Return the (X, Y) coordinate for the center point of the cell that contains the specified text.  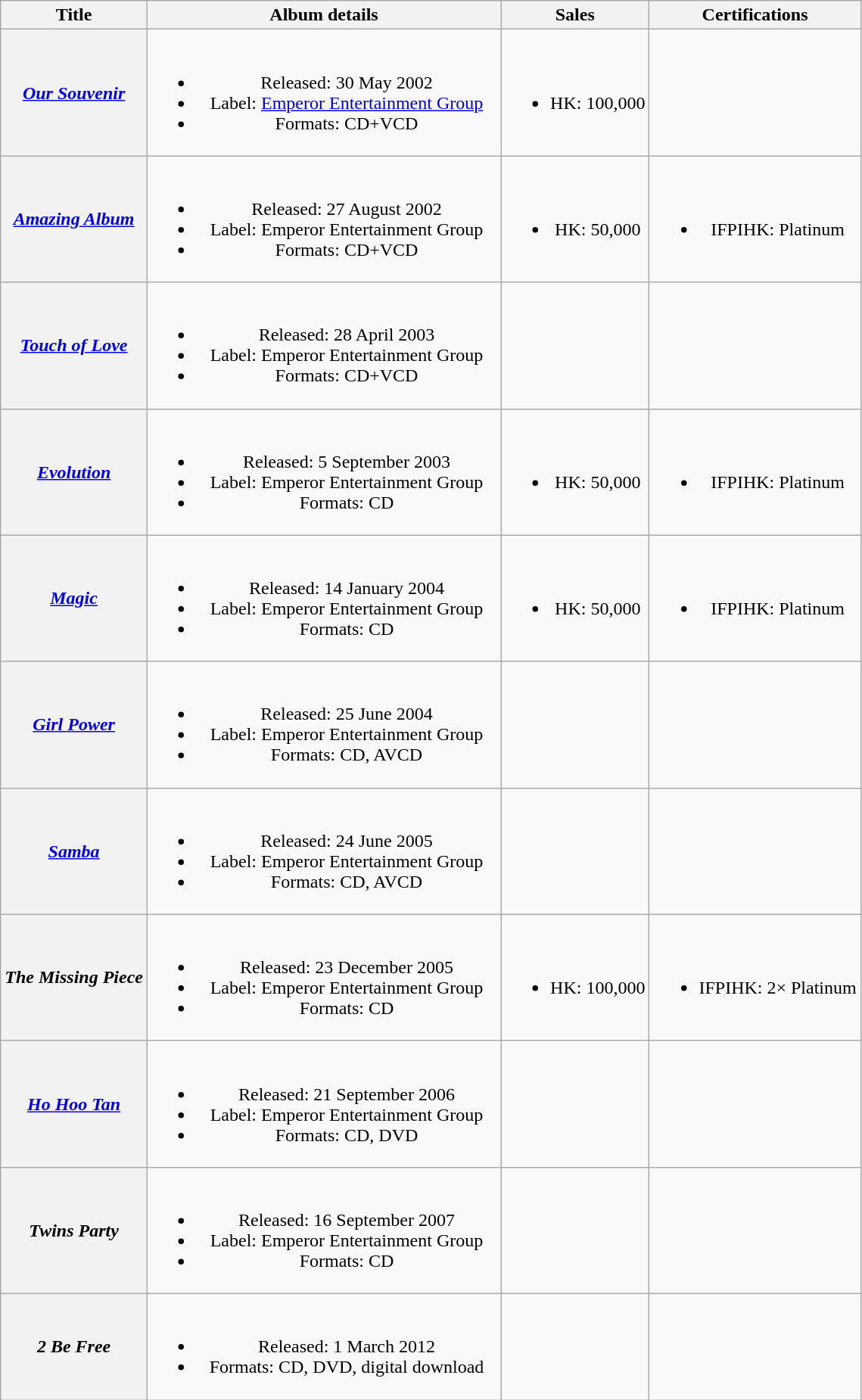
Title (74, 15)
Twins Party (74, 1230)
Certifications (755, 15)
Girl Power (74, 725)
Released: 25 June 2004Label: Emperor Entertainment GroupFormats: CD, AVCD (324, 725)
Released: 1 March 2012Formats: CD, DVD, digital download (324, 1346)
Released: 16 September 2007Label: Emperor Entertainment GroupFormats: CD (324, 1230)
Released: 24 June 2005Label: Emperor Entertainment GroupFormats: CD, AVCD (324, 851)
Amazing Album (74, 219)
Released: 28 April 2003Label: Emperor Entertainment GroupFormats: CD+VCD (324, 345)
Touch of Love (74, 345)
Our Souvenir (74, 92)
Released: 23 December 2005Label: Emperor Entertainment GroupFormats: CD (324, 978)
Released: 27 August 2002Label: Emperor Entertainment GroupFormats: CD+VCD (324, 219)
Album details (324, 15)
Released: 14 January 2004Label: Emperor Entertainment GroupFormats: CD (324, 598)
Released: 30 May 2002Label: Emperor Entertainment GroupFormats: CD+VCD (324, 92)
Evolution (74, 472)
The Missing Piece (74, 978)
Magic (74, 598)
Released: 5 September 2003Label: Emperor Entertainment GroupFormats: CD (324, 472)
Released: 21 September 2006Label: Emperor Entertainment GroupFormats: CD, DVD (324, 1103)
IFPIHK: 2× Platinum (755, 978)
Sales (575, 15)
Samba (74, 851)
2 Be Free (74, 1346)
Ho Hoo Tan (74, 1103)
